Detect which cell encompasses the target text, then output its [X, Y] center coordinate. 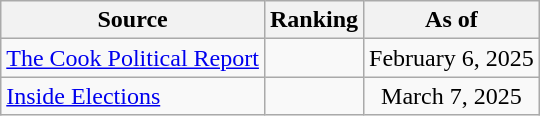
The Cook Political Report [133, 58]
Source [133, 20]
February 6, 2025 [452, 58]
Ranking [314, 20]
March 7, 2025 [452, 96]
As of [452, 20]
Inside Elections [133, 96]
